Return the [X, Y] coordinate for the center point of the cell that contains the specified text.  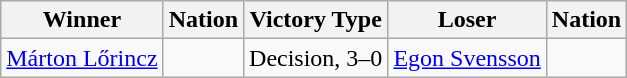
Victory Type [316, 20]
Loser [467, 20]
Winner [82, 20]
Decision, 3–0 [316, 58]
Márton Lőrincz [82, 58]
Egon Svensson [467, 58]
